Find where the given text appears and provide that cell's center as (x, y) coordinate. 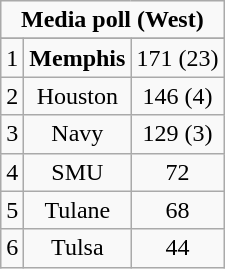
Tulane (78, 210)
5 (12, 210)
Navy (78, 134)
146 (4) (178, 96)
1 (12, 58)
3 (12, 134)
SMU (78, 172)
Media poll (West) (112, 20)
6 (12, 248)
68 (178, 210)
2 (12, 96)
44 (178, 248)
Memphis (78, 58)
Houston (78, 96)
4 (12, 172)
72 (178, 172)
129 (3) (178, 134)
Tulsa (78, 248)
171 (23) (178, 58)
